Scan for the cell matching the given text and deliver its [X, Y] coordinate at center. 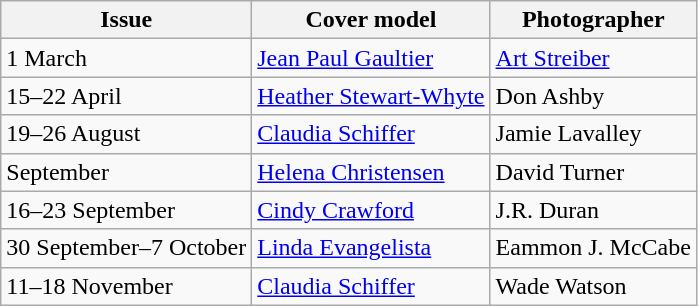
Helena Christensen [371, 172]
Art Streiber [593, 58]
11–18 November [126, 286]
19–26 August [126, 134]
15–22 April [126, 96]
30 September–7 October [126, 248]
Jamie Lavalley [593, 134]
David Turner [593, 172]
Cindy Crawford [371, 210]
J.R. Duran [593, 210]
Cover model [371, 20]
Eammon J. McCabe [593, 248]
Don Ashby [593, 96]
Wade Watson [593, 286]
Jean Paul Gaultier [371, 58]
1 March [126, 58]
Linda Evangelista [371, 248]
Heather Stewart-Whyte [371, 96]
Photographer [593, 20]
16–23 September [126, 210]
Issue [126, 20]
September [126, 172]
